Return the [x, y] coordinate for the center point of the cell that contains the specified text.  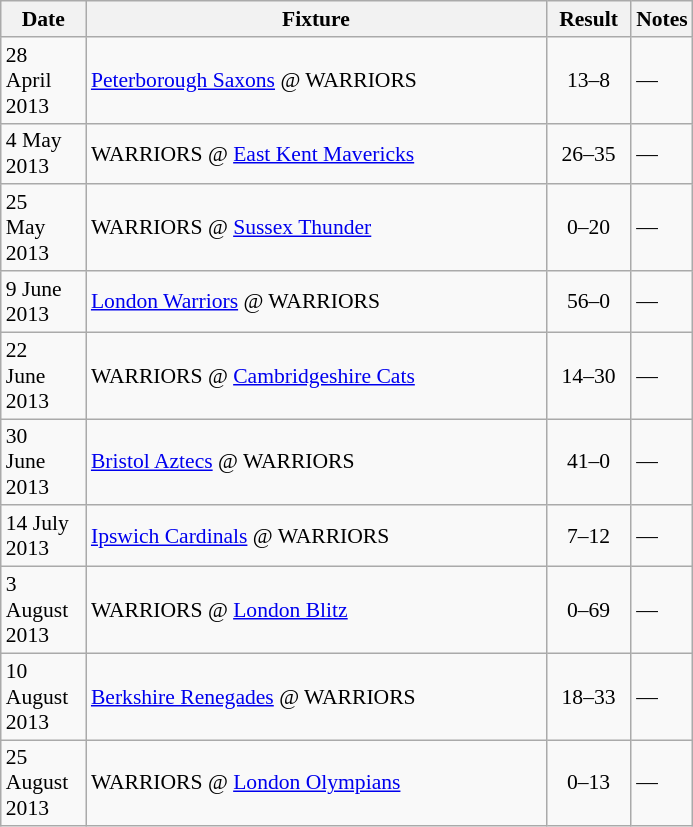
0–69 [588, 610]
Peterborough Saxons @ WARRIORS [316, 80]
22 June 2013 [44, 376]
Berkshire Renegades @ WARRIORS [316, 696]
WARRIORS @ Sussex Thunder [316, 228]
0–13 [588, 784]
56–0 [588, 302]
4 May 2013 [44, 154]
Ipswich Cardinals @ WARRIORS [316, 536]
WARRIORS @ London Blitz [316, 610]
WARRIORS @ London Olympians [316, 784]
WARRIORS @ East Kent Mavericks [316, 154]
Notes [662, 19]
30 June 2013 [44, 462]
Result [588, 19]
9 June 2013 [44, 302]
14–30 [588, 376]
London Warriors @ WARRIORS [316, 302]
Fixture [316, 19]
26–35 [588, 154]
28 April 2013 [44, 80]
10 August 2013 [44, 696]
3 August 2013 [44, 610]
14 July 2013 [44, 536]
0–20 [588, 228]
18–33 [588, 696]
25 May 2013 [44, 228]
25 August 2013 [44, 784]
WARRIORS @ Cambridgeshire Cats [316, 376]
Date [44, 19]
13–8 [588, 80]
Bristol Aztecs @ WARRIORS [316, 462]
7–12 [588, 536]
41–0 [588, 462]
